For the text-containing cell, return its midpoint in (x, y) coordinate format. 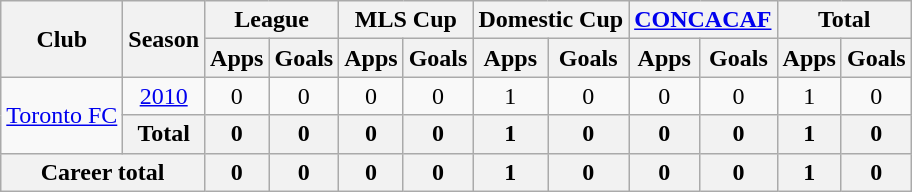
Toronto FC (62, 115)
2010 (164, 96)
MLS Cup (406, 20)
League (272, 20)
Domestic Cup (551, 20)
Career total (103, 172)
CONCACAF (703, 20)
Season (164, 39)
Club (62, 39)
